Return the (X, Y) coordinate for the center point of the cell that contains the specified text.  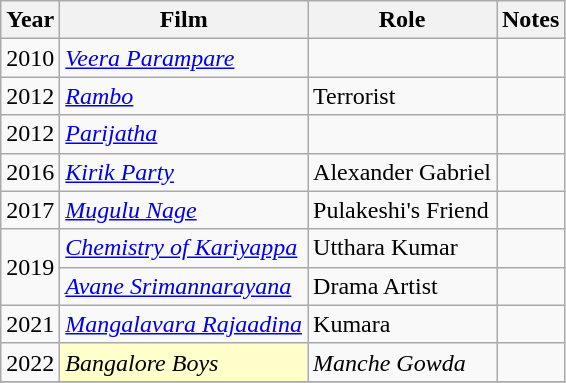
Role (402, 20)
Kirik Party (184, 172)
Film (184, 20)
Parijatha (184, 134)
Drama Artist (402, 286)
Kumara (402, 324)
Rambo (184, 96)
Avane Srimannarayana (184, 286)
Terrorist (402, 96)
Veera Parampare (184, 58)
Mugulu Nage (184, 210)
2016 (30, 172)
Bangalore Boys (184, 362)
Alexander Gabriel (402, 172)
2017 (30, 210)
2010 (30, 58)
2022 (30, 362)
Notes (530, 20)
Utthara Kumar (402, 248)
Mangalavara Rajaadina (184, 324)
Chemistry of Kariyappa (184, 248)
Manche Gowda (402, 362)
Pulakeshi's Friend (402, 210)
Year (30, 20)
2021 (30, 324)
2019 (30, 267)
